Find where the given text appears and provide that cell's center as (X, Y) coordinate. 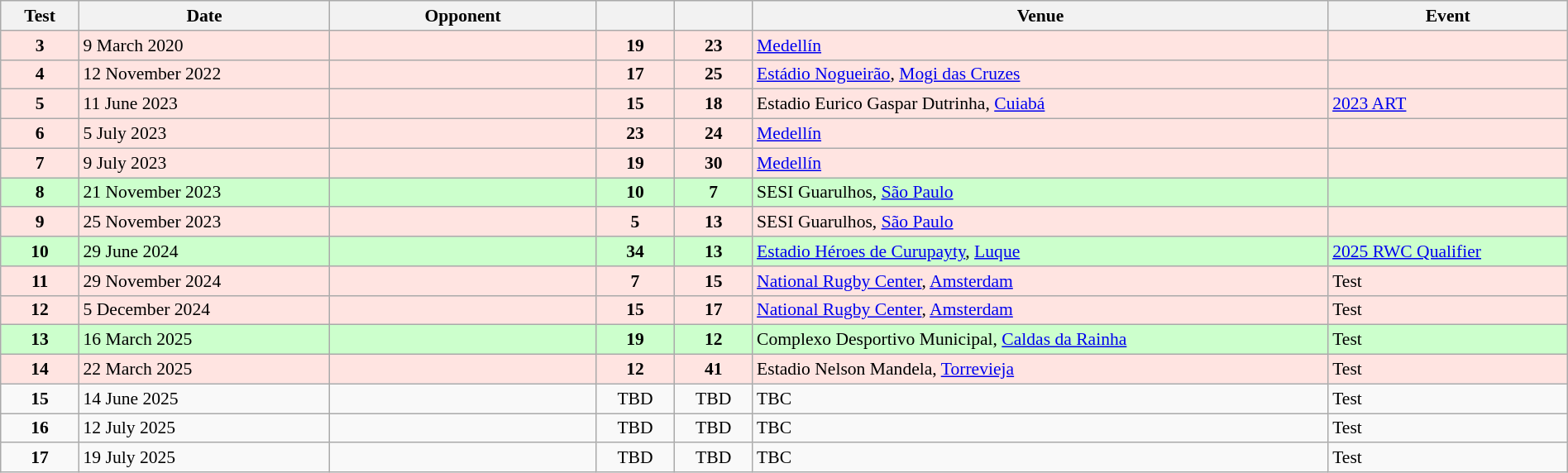
25 (713, 74)
29 November 2024 (203, 281)
14 (40, 370)
21 November 2023 (203, 193)
14 June 2025 (203, 399)
9 July 2023 (203, 163)
11 June 2023 (203, 104)
19 July 2025 (203, 458)
16 March 2025 (203, 340)
Estadio Eurico Gaspar Dutrinha, Cuiabá (1040, 104)
11 (40, 281)
29 June 2024 (203, 251)
9 March 2020 (203, 45)
41 (713, 370)
Estadio Héroes de Curupayty, Luque (1040, 251)
Complexo Desportivo Municipal, Caldas da Rainha (1040, 340)
25 November 2023 (203, 222)
Date (203, 16)
Venue (1040, 16)
30 (713, 163)
34 (635, 251)
12 July 2025 (203, 428)
9 (40, 222)
8 (40, 193)
2025 RWC Qualifier (1447, 251)
2023 ART (1447, 104)
18 (713, 104)
5 July 2023 (203, 134)
Event (1447, 16)
Opponent (463, 16)
24 (713, 134)
6 (40, 134)
3 (40, 45)
12 November 2022 (203, 74)
5 December 2024 (203, 310)
16 (40, 428)
4 (40, 74)
Estadio Nelson Mandela, Torrevieja (1040, 370)
22 March 2025 (203, 370)
Estádio Nogueirão, Mogi das Cruzes (1040, 74)
